Return [X, Y] of the center of cell containing provided text 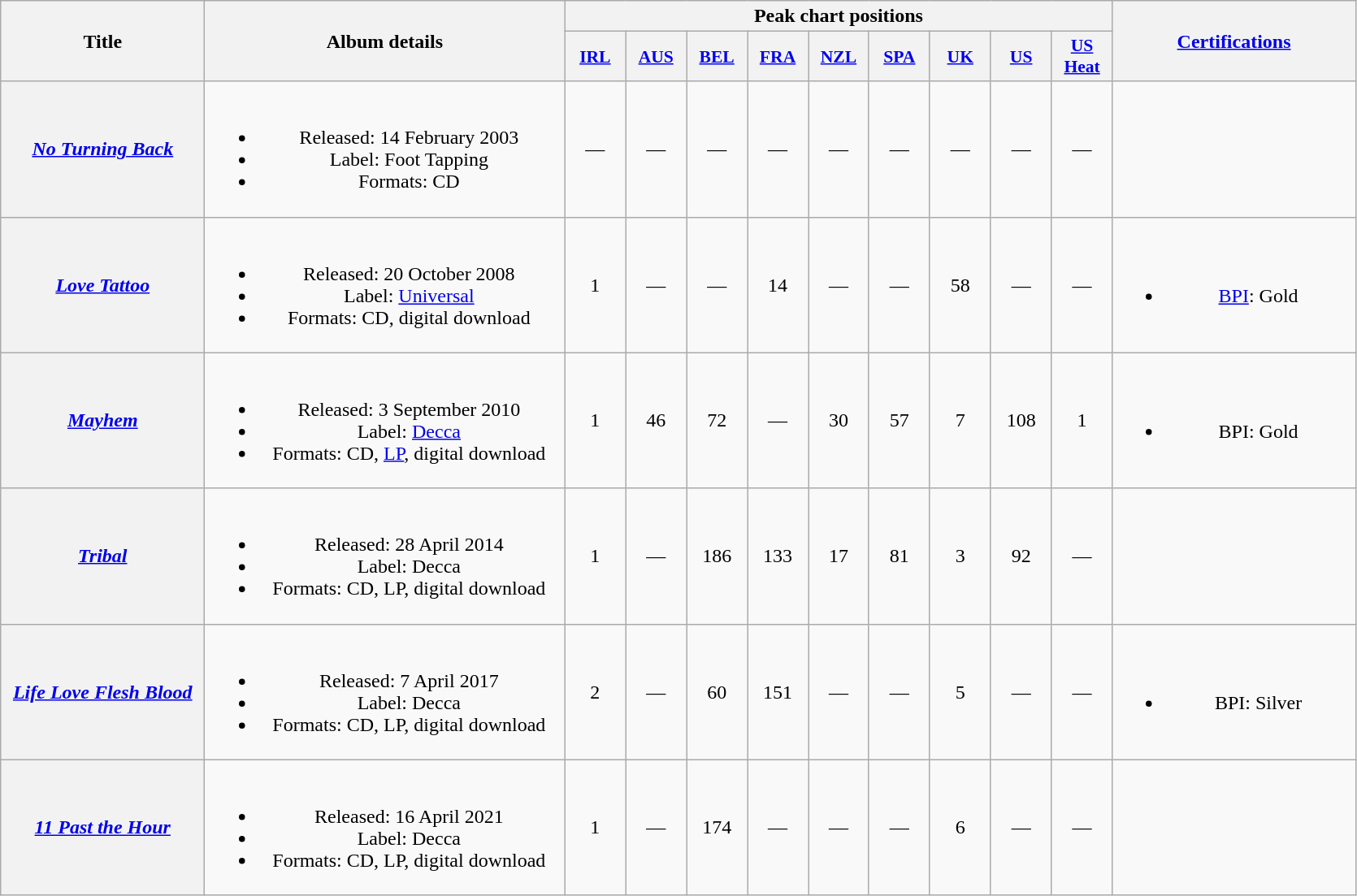
US Heat [1082, 57]
Released: 3 September 2010Label: DeccaFormats: CD, LP, digital download [385, 421]
BEL [717, 57]
6 [960, 827]
108 [1021, 421]
92 [1021, 556]
58 [960, 284]
FRA [778, 57]
UK [960, 57]
No Turning Back [102, 149]
US [1021, 57]
17 [839, 556]
IRL [595, 57]
30 [839, 421]
133 [778, 556]
Peak chart positions [839, 16]
186 [717, 556]
Love Tattoo [102, 284]
14 [778, 284]
Released: 28 April 2014Label: DeccaFormats: CD, LP, digital download [385, 556]
Title [102, 41]
Released: 16 April 2021Label: DeccaFormats: CD, LP, digital download [385, 827]
Released: 14 February 2003Label: Foot TappingFormats: CD [385, 149]
174 [717, 827]
Life Love Flesh Blood [102, 692]
5 [960, 692]
60 [717, 692]
151 [778, 692]
Released: 20 October 2008Label: UniversalFormats: CD, digital download [385, 284]
7 [960, 421]
57 [899, 421]
AUS [657, 57]
Album details [385, 41]
Released: 7 April 2017Label: DeccaFormats: CD, LP, digital download [385, 692]
11 Past the Hour [102, 827]
NZL [839, 57]
BPI: Silver [1233, 692]
46 [657, 421]
81 [899, 556]
Tribal [102, 556]
3 [960, 556]
SPA [899, 57]
Certifications [1233, 41]
72 [717, 421]
2 [595, 692]
Mayhem [102, 421]
